Detect which cell encompasses the target text, then output its [x, y] center coordinate. 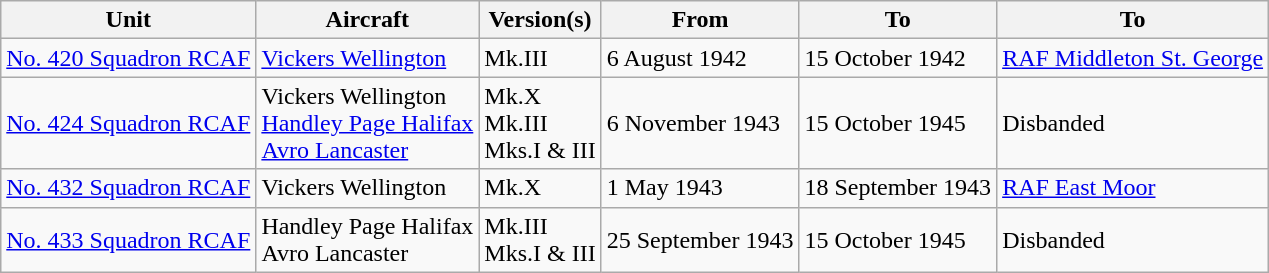
No. 424 Squadron RCAF [128, 123]
No. 432 Squadron RCAF [128, 188]
15 October 1942 [898, 58]
Version(s) [540, 20]
No. 420 Squadron RCAF [128, 58]
Handley Page Halifax Avro Lancaster [368, 240]
25 September 1943 [700, 240]
Mk.X [540, 188]
Vickers Wellington Handley Page Halifax Avro Lancaster [368, 123]
Unit [128, 20]
No. 433 Squadron RCAF [128, 240]
RAF East Moor [1133, 188]
6 November 1943 [700, 123]
Mk.III Mks.I & III [540, 240]
6 August 1942 [700, 58]
Mk.III [540, 58]
Aircraft [368, 20]
RAF Middleton St. George [1133, 58]
1 May 1943 [700, 188]
18 September 1943 [898, 188]
Mk.X Mk.III Mks.I & III [540, 123]
From [700, 20]
